Extract the (X, Y) coordinate from the center of the cell holding the provided text.  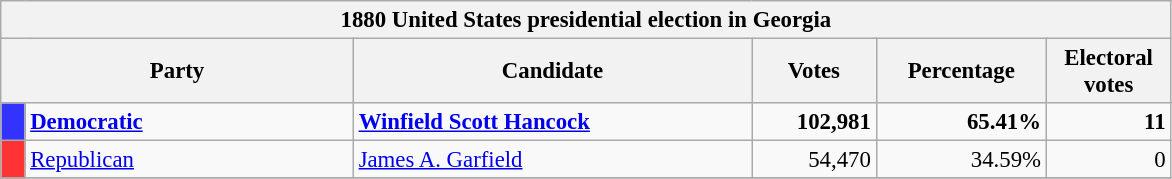
0 (1108, 160)
54,470 (814, 160)
Democratic (189, 122)
1880 United States presidential election in Georgia (586, 20)
Party (178, 72)
Percentage (961, 72)
Winfield Scott Hancock (552, 122)
Votes (814, 72)
Electoral votes (1108, 72)
Candidate (552, 72)
102,981 (814, 122)
Republican (189, 160)
James A. Garfield (552, 160)
34.59% (961, 160)
65.41% (961, 122)
11 (1108, 122)
